Provide the [x, y] coordinate of the cell's center where the given text is located.  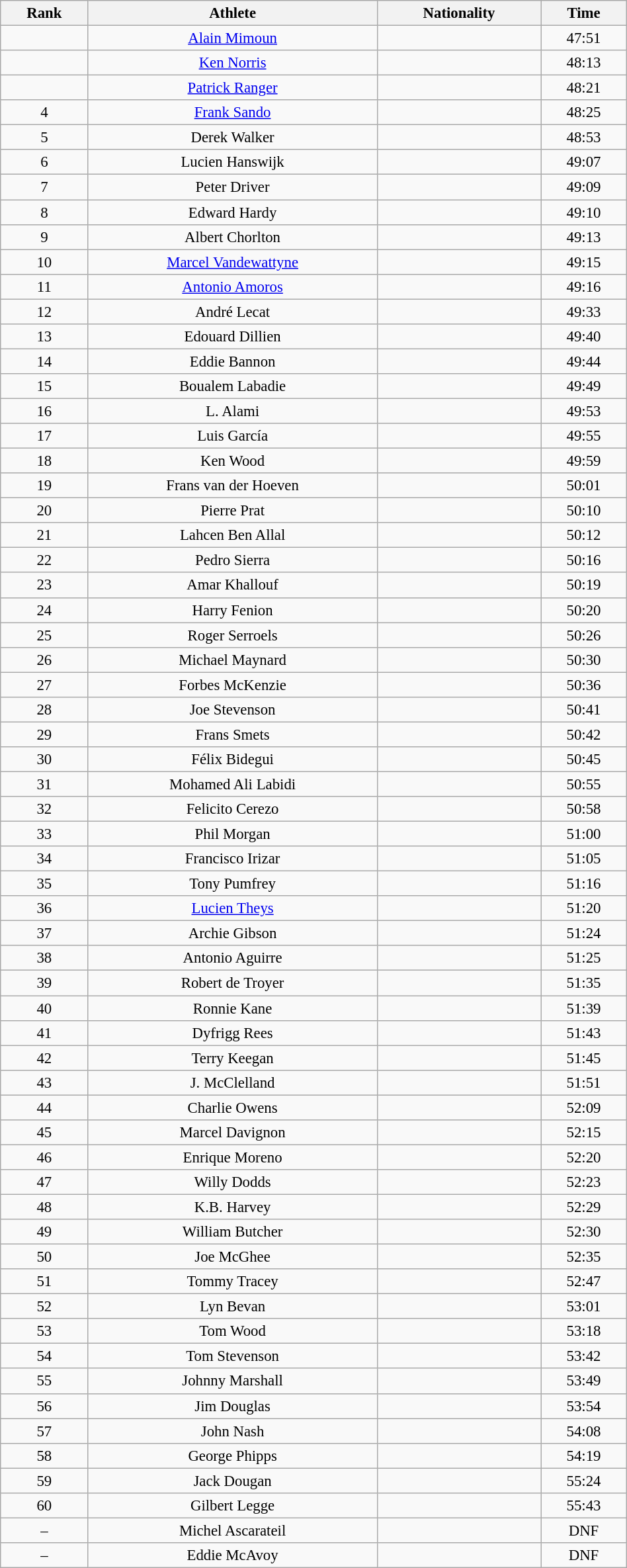
Michel Ascarateil [233, 1530]
53:42 [584, 1356]
33 [44, 834]
Frans van der Hoeven [233, 486]
8 [44, 212]
50 [44, 1257]
49:49 [584, 386]
49:59 [584, 461]
32 [44, 809]
55:24 [584, 1481]
15 [44, 386]
48:25 [584, 112]
49:33 [584, 312]
Pierre Prat [233, 511]
Antonio Amoros [233, 286]
Boualem Labadie [233, 386]
14 [44, 361]
60 [44, 1506]
Tony Pumfrey [233, 884]
Nationality [459, 13]
23 [44, 586]
35 [44, 884]
48 [44, 1207]
52:29 [584, 1207]
Edouard Dillien [233, 337]
Eddie McAvoy [233, 1555]
16 [44, 411]
13 [44, 337]
48:21 [584, 88]
Ken Norris [233, 63]
4 [44, 112]
24 [44, 610]
William Butcher [233, 1232]
Felicito Cerezo [233, 809]
52:23 [584, 1182]
49:44 [584, 361]
42 [44, 1058]
Marcel Davignon [233, 1133]
Joe McGhee [233, 1257]
50:26 [584, 635]
Terry Keegan [233, 1058]
53 [44, 1331]
50:16 [584, 560]
47 [44, 1182]
49:40 [584, 337]
Ken Wood [233, 461]
Willy Dodds [233, 1182]
Dyfrigg Rees [233, 1033]
53:54 [584, 1406]
52:35 [584, 1257]
Johnny Marshall [233, 1381]
48:53 [584, 138]
45 [44, 1133]
22 [44, 560]
53:01 [584, 1307]
51:43 [584, 1033]
50:12 [584, 535]
Harry Fenion [233, 610]
52:30 [584, 1232]
50:20 [584, 610]
51:25 [584, 959]
Charlie Owens [233, 1108]
Alain Mimoun [233, 38]
39 [44, 983]
11 [44, 286]
50:55 [584, 784]
Lucien Theys [233, 908]
53:49 [584, 1381]
36 [44, 908]
50:10 [584, 511]
41 [44, 1033]
André Lecat [233, 312]
55 [44, 1381]
Marcel Vandewattyne [233, 262]
Lucien Hanswijk [233, 162]
Athlete [233, 13]
Lahcen Ben Allal [233, 535]
50:36 [584, 685]
51:05 [584, 859]
Albert Chorlton [233, 237]
51 [44, 1282]
38 [44, 959]
52:47 [584, 1282]
34 [44, 859]
Derek Walker [233, 138]
51:35 [584, 983]
J. McClelland [233, 1082]
49:10 [584, 212]
50:41 [584, 710]
43 [44, 1082]
Tom Stevenson [233, 1356]
Mohamed Ali Labidi [233, 784]
19 [44, 486]
Ronnie Kane [233, 1008]
51:51 [584, 1082]
Jack Dougan [233, 1481]
Tommy Tracey [233, 1282]
44 [44, 1108]
55:43 [584, 1506]
26 [44, 660]
Edward Hardy [233, 212]
21 [44, 535]
Phil Morgan [233, 834]
58 [44, 1456]
Félix Bidegui [233, 760]
Frans Smets [233, 734]
52 [44, 1307]
50:45 [584, 760]
46 [44, 1157]
George Phipps [233, 1456]
49:53 [584, 411]
John Nash [233, 1431]
31 [44, 784]
Luis García [233, 436]
Patrick Ranger [233, 88]
54 [44, 1356]
50:30 [584, 660]
51:24 [584, 934]
Roger Serroels [233, 635]
50:01 [584, 486]
L. Alami [233, 411]
9 [44, 237]
51:39 [584, 1008]
Amar Khallouf [233, 586]
28 [44, 710]
10 [44, 262]
Forbes McKenzie [233, 685]
6 [44, 162]
Time [584, 13]
7 [44, 187]
Jim Douglas [233, 1406]
50:58 [584, 809]
Joe Stevenson [233, 710]
49 [44, 1232]
49:55 [584, 436]
52:09 [584, 1108]
27 [44, 685]
47:51 [584, 38]
20 [44, 511]
K.B. Harvey [233, 1207]
57 [44, 1431]
52:20 [584, 1157]
40 [44, 1008]
Francisco Irizar [233, 859]
59 [44, 1481]
Pedro Sierra [233, 560]
51:00 [584, 834]
48:13 [584, 63]
49:07 [584, 162]
30 [44, 760]
Rank [44, 13]
49:15 [584, 262]
49:09 [584, 187]
Enrique Moreno [233, 1157]
54:08 [584, 1431]
Peter Driver [233, 187]
51:16 [584, 884]
51:20 [584, 908]
49:13 [584, 237]
5 [44, 138]
Archie Gibson [233, 934]
37 [44, 934]
18 [44, 461]
Lyn Bevan [233, 1307]
Robert de Troyer [233, 983]
25 [44, 635]
53:18 [584, 1331]
17 [44, 436]
Gilbert Legge [233, 1506]
Michael Maynard [233, 660]
50:42 [584, 734]
50:19 [584, 586]
Eddie Bannon [233, 361]
Tom Wood [233, 1331]
Antonio Aguirre [233, 959]
Frank Sando [233, 112]
56 [44, 1406]
29 [44, 734]
12 [44, 312]
49:16 [584, 286]
51:45 [584, 1058]
52:15 [584, 1133]
54:19 [584, 1456]
